Scan for the cell matching the given text and deliver its (X, Y) coordinate at center. 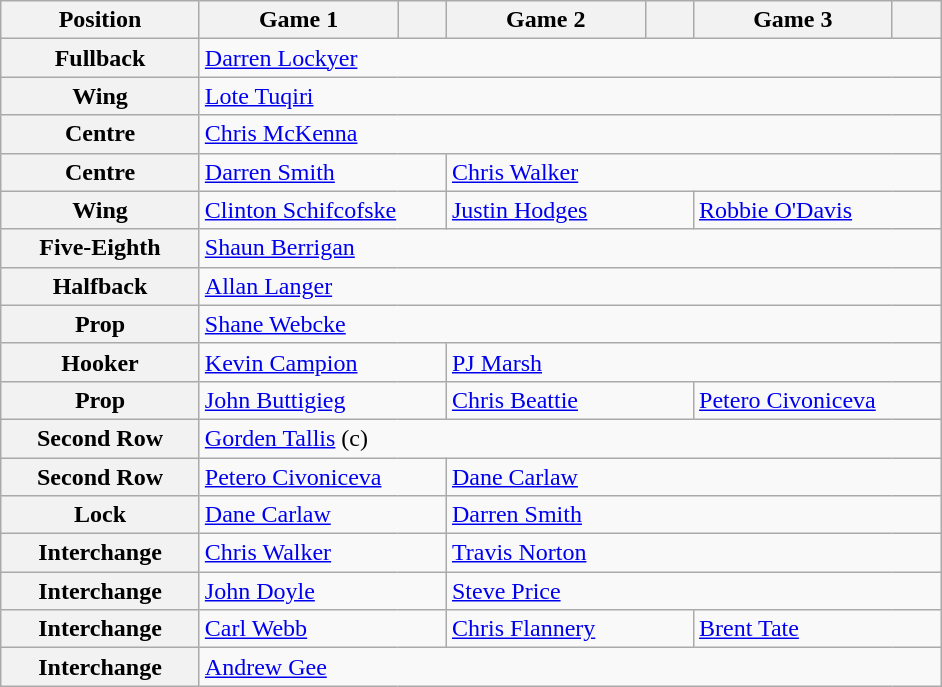
Travis Norton (693, 553)
Andrew Gee (570, 667)
Justin Hodges (570, 210)
Game 3 (794, 20)
Hooker (100, 362)
Five-Eighth (100, 248)
Halfback (100, 286)
Game 1 (298, 20)
John Doyle (322, 591)
John Buttigieg (322, 400)
Darren Lockyer (570, 58)
Brent Tate (818, 629)
Lote Tuqiri (570, 96)
Chris Beattie (570, 400)
Carl Webb (322, 629)
Steve Price (693, 591)
Robbie O'Davis (818, 210)
Chris Flannery (570, 629)
Clinton Schifcofske (322, 210)
PJ Marsh (693, 362)
Shaun Berrigan (570, 248)
Kevin Campion (322, 362)
Fullback (100, 58)
Game 2 (546, 20)
Chris McKenna (570, 134)
Shane Webcke (570, 324)
Allan Langer (570, 286)
Lock (100, 515)
Gorden Tallis (c) (570, 438)
Position (100, 20)
